Output the [X, Y] coordinate of the center of the cell containing the given text.  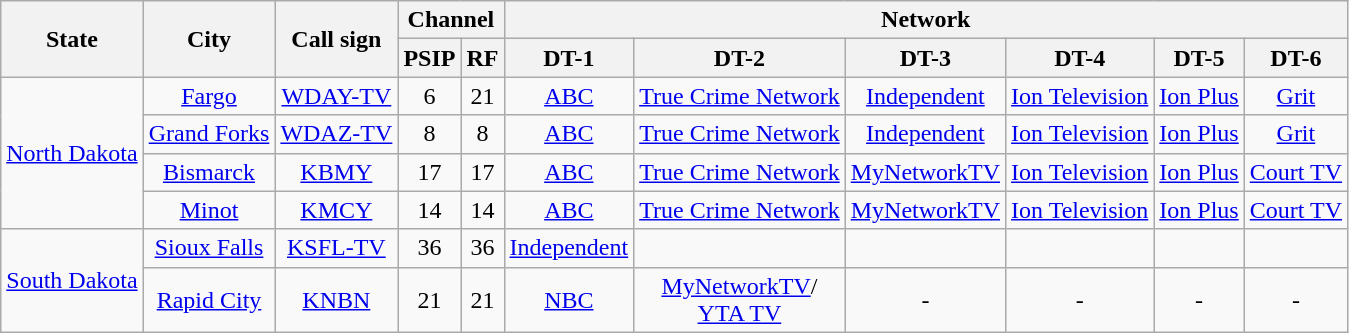
Channel [451, 20]
RF [482, 58]
KBMY [336, 172]
South Dakota [72, 280]
Minot [209, 210]
Bismarck [209, 172]
Fargo [209, 96]
DT-4 [1080, 58]
WDAZ-TV [336, 134]
KNBN [336, 300]
Grand Forks [209, 134]
DT-3 [925, 58]
Sioux Falls [209, 248]
State [72, 39]
North Dakota [72, 153]
NBC [569, 300]
DT-1 [569, 58]
PSIP [430, 58]
DT-2 [740, 58]
KMCY [336, 210]
DT-6 [1296, 58]
Rapid City [209, 300]
City [209, 39]
WDAY-TV [336, 96]
KSFL-TV [336, 248]
MyNetworkTV/YTA TV [740, 300]
Network [926, 20]
Call sign [336, 39]
DT-5 [1199, 58]
6 [430, 96]
